Identify which cell holds the provided text, then report its [x, y] central coordinate. 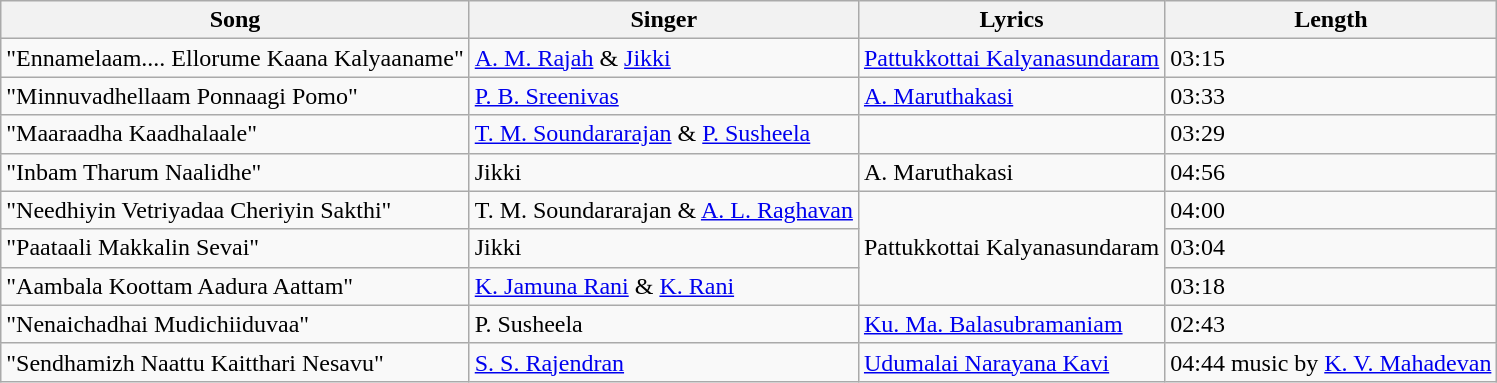
Ku. Ma. Balasubramaniam [1011, 324]
"Inbam Tharum Naalidhe" [235, 172]
T. M. Soundararajan & P. Susheela [664, 134]
03:33 [1331, 96]
K. Jamuna Rani & K. Rani [664, 286]
Singer [664, 20]
"Ennamelaam.... Ellorume Kaana Kalyaaname" [235, 58]
Length [1331, 20]
S. S. Rajendran [664, 362]
03:15 [1331, 58]
04:00 [1331, 210]
"Sendhamizh Naattu Kaitthari Nesavu" [235, 362]
"Minnuvadhellaam Ponnaagi Pomo" [235, 96]
A. M. Rajah & Jikki [664, 58]
Udumalai Narayana Kavi [1011, 362]
03:04 [1331, 248]
"Aambala Koottam Aadura Aattam" [235, 286]
03:29 [1331, 134]
04:56 [1331, 172]
"Paataali Makkalin Sevai" [235, 248]
"Needhiyin Vetriyadaa Cheriyin Sakthi" [235, 210]
T. M. Soundararajan & A. L. Raghavan [664, 210]
"Nenaichadhai Mudichiiduvaa" [235, 324]
02:43 [1331, 324]
Song [235, 20]
04:44 music by K. V. Mahadevan [1331, 362]
P. Susheela [664, 324]
Lyrics [1011, 20]
03:18 [1331, 286]
P. B. Sreenivas [664, 96]
"Maaraadha Kaadhalaale" [235, 134]
